Return [x, y] of the center of cell containing provided text 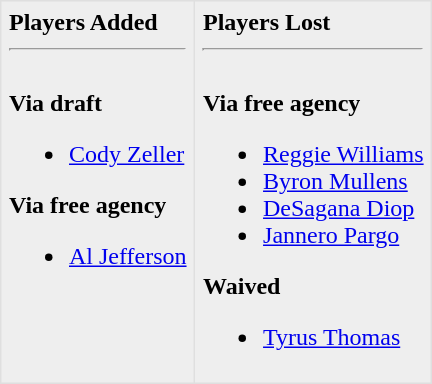
Players Added Via draftCody ZellerVia free agencyAl Jefferson [98, 192]
Players Lost Via free agencyReggie WilliamsByron MullensDeSagana DiopJannero PargoWaivedTyrus Thomas [314, 192]
